Find where the given text appears and provide that cell's center as [X, Y] coordinate. 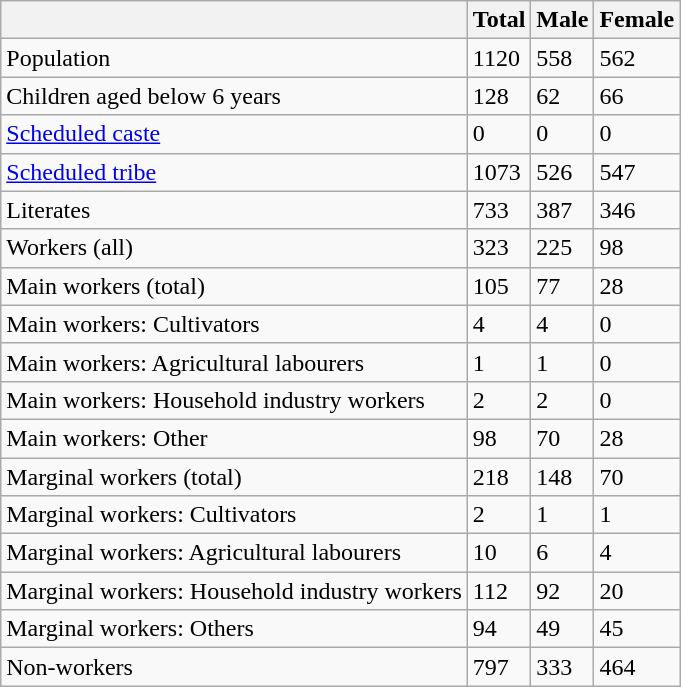
797 [499, 667]
225 [562, 248]
94 [499, 629]
Population [234, 58]
464 [637, 667]
558 [562, 58]
Marginal workers (total) [234, 477]
323 [499, 248]
Workers (all) [234, 248]
333 [562, 667]
148 [562, 477]
Main workers (total) [234, 286]
Main workers: Cultivators [234, 324]
Main workers: Agricultural labourers [234, 362]
20 [637, 591]
92 [562, 591]
62 [562, 96]
105 [499, 286]
Marginal workers: Household industry workers [234, 591]
77 [562, 286]
733 [499, 210]
Male [562, 20]
112 [499, 591]
526 [562, 172]
387 [562, 210]
10 [499, 553]
Scheduled caste [234, 134]
Marginal workers: Cultivators [234, 515]
562 [637, 58]
Female [637, 20]
Children aged below 6 years [234, 96]
Marginal workers: Others [234, 629]
547 [637, 172]
128 [499, 96]
66 [637, 96]
6 [562, 553]
Scheduled tribe [234, 172]
Main workers: Household industry workers [234, 400]
346 [637, 210]
Total [499, 20]
218 [499, 477]
Literates [234, 210]
Non-workers [234, 667]
Marginal workers: Agricultural labourers [234, 553]
1120 [499, 58]
1073 [499, 172]
45 [637, 629]
Main workers: Other [234, 438]
49 [562, 629]
